Scan for the cell matching the given text and deliver its (X, Y) coordinate at center. 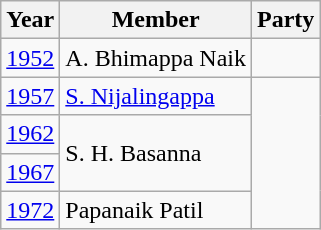
Year (30, 20)
1962 (30, 134)
Party (286, 20)
1952 (30, 58)
1967 (30, 172)
S. Nijalingappa (156, 96)
Member (156, 20)
1972 (30, 210)
Papanaik Patil (156, 210)
1957 (30, 96)
A. Bhimappa Naik (156, 58)
S. H. Basanna (156, 153)
